Return the [X, Y] coordinate for the center point of the cell that contains the specified text.  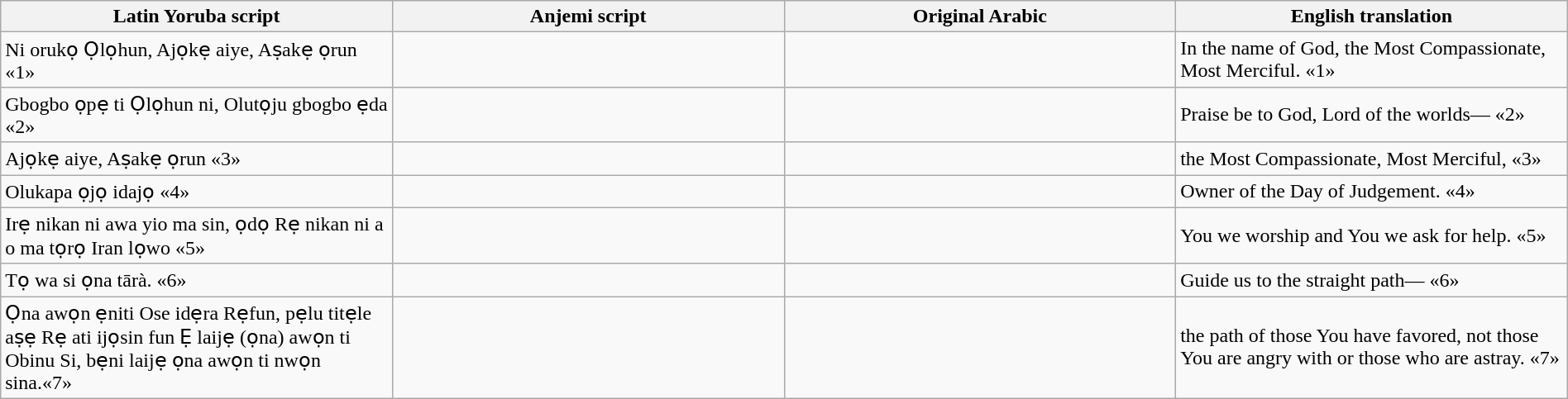
Ọna awọn ẹniti Ose idẹra Rẹfun, pẹlu titẹle aṣẹ Rẹ ati ijọsin fun Ẹ laijẹ (ọna) awọn ti Obinu Si, bẹni laijẹ ọna awọn ti nwọn sina.«7» [197, 348]
the Most Compassionate, Most Merciful, «3» [1372, 159]
the path of those You have favored, not those You are angry with or those who are astray. «7» [1372, 348]
Original Arabic [980, 17]
Praise be to God, Lord of the worlds— «2» [1372, 114]
English translation [1372, 17]
Gbogbo ọpẹ ti Ọlọhun ni, Olutọju gbogbo ẹda «2» [197, 114]
Ni orukọ Ọlọhun, Ajọkẹ aiye, Aṣakẹ ọrun «1» [197, 59]
Guide us to the straight path— «6» [1372, 280]
Ajọkẹ aiye, Aṣakẹ ọrun «3» [197, 159]
Anjemi script [588, 17]
Irẹ nikan ni awa yio ma sin, ọdọ Rẹ nikan ni a o ma tọrọ Iran lọwo «5» [197, 235]
Tọ wa si ọna tārà. «6» [197, 280]
In the name of God, the Most Compassionate, Most Merciful. «1» [1372, 59]
You we worship and You we ask for help. «5» [1372, 235]
Olukapa ọjọ idajọ «4» [197, 192]
Owner of the Day of Judgement. «4» [1372, 192]
Latin Yoruba script [197, 17]
